Search for the cell housing the specified text and yield its (x, y) center coordinate. 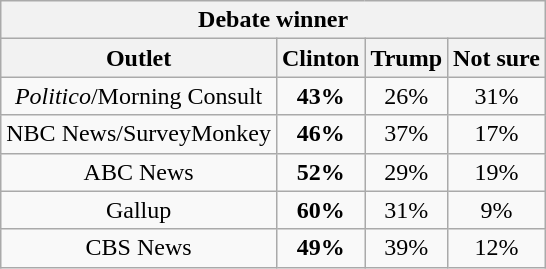
Politico/Morning Consult (139, 96)
Outlet (139, 58)
46% (320, 134)
49% (320, 248)
Gallup (139, 210)
Trump (406, 58)
12% (497, 248)
NBC News/SurveyMonkey (139, 134)
Not sure (497, 58)
39% (406, 248)
9% (497, 210)
CBS News (139, 248)
29% (406, 172)
52% (320, 172)
26% (406, 96)
43% (320, 96)
60% (320, 210)
Debate winner (274, 20)
ABC News (139, 172)
37% (406, 134)
19% (497, 172)
Clinton (320, 58)
17% (497, 134)
